Output the [X, Y] coordinate of the center of the cell containing the given text.  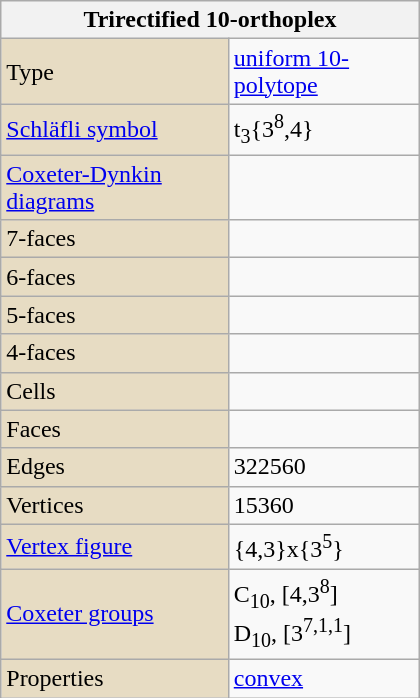
Vertices [114, 505]
C10, [4,38]D10, [37,1,1] [324, 614]
Edges [114, 467]
Coxeter groups [114, 614]
{4,3}x{35} [324, 546]
5-faces [114, 315]
15360 [324, 505]
Trirectified 10-orthoplex [210, 20]
convex [324, 678]
Faces [114, 429]
4-faces [114, 353]
Cells [114, 391]
7-faces [114, 239]
6-faces [114, 277]
Vertex figure [114, 546]
Coxeter-Dynkin diagrams [114, 188]
Type [114, 72]
322560 [324, 467]
Schläfli symbol [114, 130]
uniform 10-polytope [324, 72]
t3{38,4} [324, 130]
Properties [114, 678]
